Find where the given text appears and provide that cell's center as [x, y] coordinate. 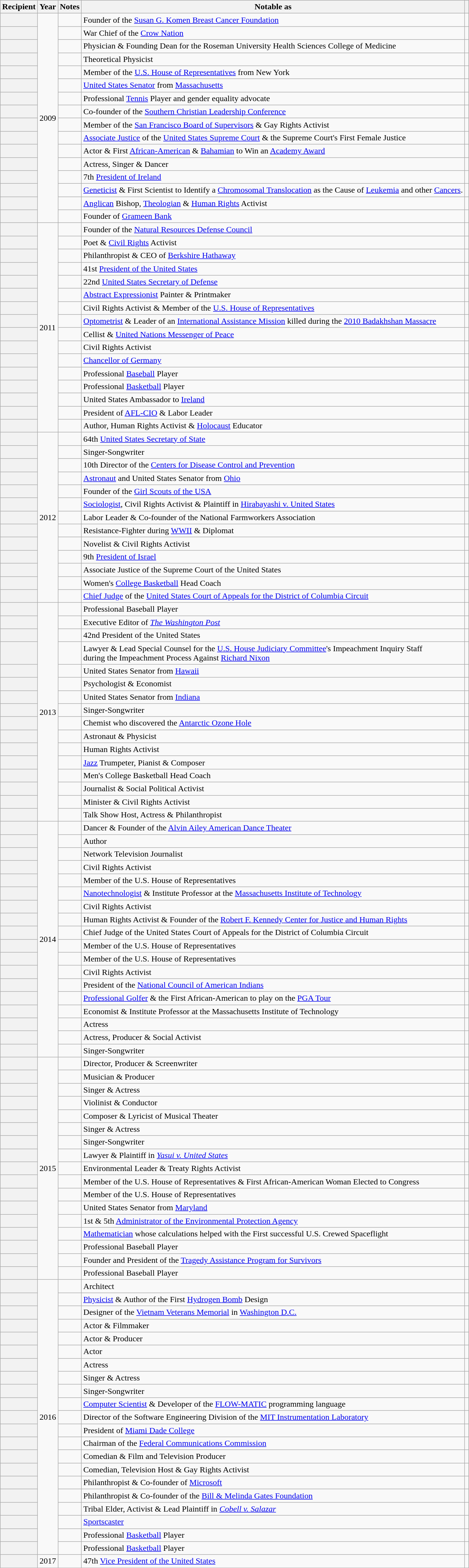
Author, Human Rights Activist & Holocaust Educator [273, 426]
Actor & Filmmaker [273, 1325]
Nanotechnologist & Institute Professor at the Massachusetts Institute of Technology [273, 893]
President of AFL-CIO & Labor Leader [273, 413]
7th President of Ireland [273, 177]
Physicist & Author of the First Hydrogen Bomb Design [273, 1299]
Director, Producer & Screenwriter [273, 1064]
Astronaut & Physicist [273, 736]
2014 [48, 939]
Jazz Trumpeter, Pianist & Composer [273, 762]
Geneticist & First Scientist to Identify a Chromosomal Translocation as the Cause of Leukemia and other Cancers. [273, 190]
President of Miami Dade College [273, 1430]
Mathematician whose calculations helped with the First successful U.S. Crewed Spaceflight [273, 1234]
Sociologist, Civil Rights Activist & Plaintiff in Hirabayashi v. United States [273, 504]
Director of the Software Engineering Division of the MIT Instrumentation Laboratory [273, 1417]
President of the National Council of American Indians [273, 985]
Actor & First African-American & Bahamian to Win an Academy Award [273, 151]
Human Rights Activist & Founder of the Robert F. Kennedy Center for Justice and Human Rights [273, 920]
Women's College Basketball Head Coach [273, 583]
Founder of the Natural Resources Defense Council [273, 229]
Anglican Bishop, Theologian & Human Rights Activist [273, 203]
2011 [48, 327]
Designer of the Vietnam Veterans Memorial in Washington D.C. [273, 1312]
Associate Justice of the United States Supreme Court & the Supreme Court's First Female Justice [273, 138]
Musician & Producer [273, 1077]
Poet & Civil Rights Activist [273, 243]
2017 [48, 1561]
2015 [48, 1168]
2016 [48, 1417]
Novelist & Civil Rights Activist [273, 544]
Chairman of the Federal Communications Commission [273, 1443]
United States Senator from Hawaii [273, 671]
Associate Justice of the Supreme Court of the United States [273, 570]
Journalist & Social Political Activist [273, 788]
64th United States Secretary of State [273, 439]
Economist & Institute Professor at the Massachusetts Institute of Technology [273, 1011]
Violinist & Conductor [273, 1103]
Founder and President of the Tragedy Assistance Program for Survivors [273, 1260]
Philanthropist & Co-founder of Microsoft [273, 1483]
Comedian & Film and Television Producer [273, 1457]
Optometrist & Leader of an International Assistance Mission killed during the 2010 Badakhshan Massacre [273, 321]
Psychologist & Economist [273, 684]
Minister & Civil Rights Activist [273, 802]
Composer & Lyricist of Musical Theater [273, 1116]
2013 [48, 712]
Year [48, 7]
United States Ambassador to Ireland [273, 400]
2009 [48, 118]
Professional Golfer & the First African-American to play on the PGA Tour [273, 998]
2012 [48, 517]
47th Vice President of the United States [273, 1561]
Notable as [273, 7]
Notes [70, 7]
Physician & Founding Dean for the Roseman University Health Sciences College of Medicine [273, 46]
Recipient [19, 7]
Founder of the Susan G. Komen Breast Cancer Foundation [273, 20]
Executive Editor of The Washington Post [273, 622]
Comedian, Television Host & Gay Rights Activist [273, 1470]
Member of the San Francisco Board of Supervisors & Gay Rights Activist [273, 125]
Author [273, 841]
Co-founder of the Southern Christian Leadership Conference [273, 111]
Founder of Grameen Bank [273, 216]
Member of the U.S. House of Representatives from New York [273, 72]
41st President of the United States [273, 269]
Labor Leader & Co-founder of the National Farmworkers Association [273, 517]
Astronaut and United States Senator from Ohio [273, 478]
9th President of Israel [273, 557]
Abstract Expressionist Painter & Printmaker [273, 295]
10th Director of the Centers for Disease Control and Prevention [273, 465]
Men's College Basketball Head Coach [273, 775]
War Chief of the Crow Nation [273, 33]
Civil Rights Activist & Member of the U.S. House of Representatives [273, 308]
United States Senator from Massachusetts [273, 85]
Chancellor of Germany [273, 360]
Professional Tennis Player and gender equality advocate [273, 98]
22nd United States Secretary of Defense [273, 282]
United States Senator from Maryland [273, 1207]
Environmental Leader & Treaty Rights Activist [273, 1168]
Computer Scientist & Developer of the FLOW-MATIC programming language [273, 1404]
Dancer & Founder of the Alvin Ailey American Dance Theater [273, 828]
Tribal Elder, Activist & Lead Plaintiff in Cobell v. Salazar [273, 1509]
Actor [273, 1352]
Chemist who discovered the Antarctic Ozone Hole [273, 723]
Philanthropist & CEO of Berkshire Hathaway [273, 256]
Sportscaster [273, 1522]
Philanthropist & Co-founder of the Bill & Melinda Gates Foundation [273, 1496]
Talk Show Host, Actress & Philanthropist [273, 815]
Actor & Producer [273, 1339]
Lawyer & Lead Special Counsel for the U.S. House Judiciary Committee's Impeachment Inquiry Staff during the Impeachment Process Against Richard Nixon [273, 653]
Lawyer & Plaintiff in Yasui v. United States [273, 1155]
42nd President of the United States [273, 635]
Resistance-Fighter during WWII & Diplomat [273, 530]
1st & 5th Administrator of the Environmental Protection Agency [273, 1221]
Architect [273, 1286]
Founder of the Girl Scouts of the USA [273, 491]
Theoretical Physicist [273, 59]
United States Senator from Indiana [273, 697]
Actress, Producer & Social Activist [273, 1038]
Actress, Singer & Dancer [273, 164]
Network Television Journalist [273, 854]
Human Rights Activist [273, 749]
Member of the U.S. House of Representatives & First African-American Woman Elected to Congress [273, 1181]
Cellist & United Nations Messenger of Peace [273, 334]
